Find where the given text appears and provide that cell's center as (X, Y) coordinate. 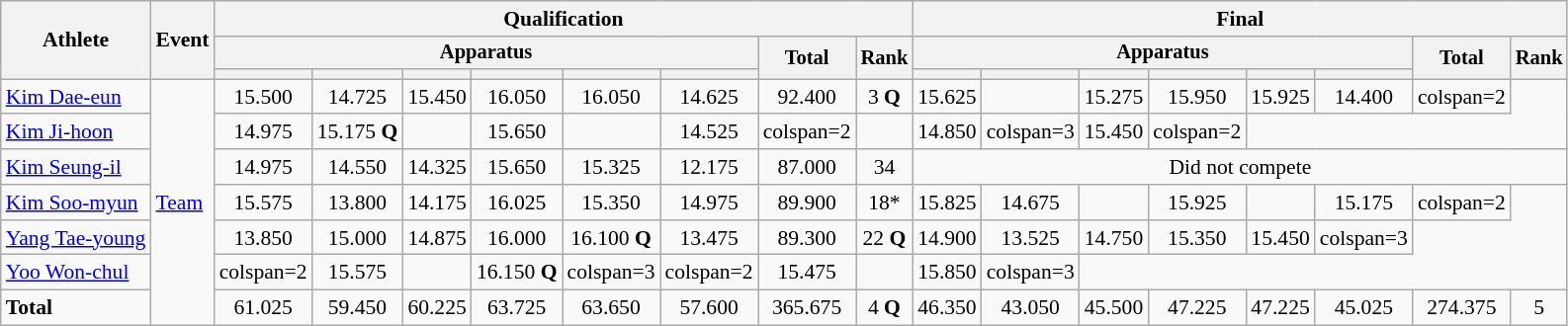
13.850 (263, 238)
16.150 Q (517, 273)
16.025 (517, 203)
15.825 (947, 203)
89.300 (807, 238)
87.000 (807, 167)
63.650 (611, 308)
22 Q (885, 238)
13.475 (710, 238)
Event (182, 40)
Kim Seung-il (76, 167)
34 (885, 167)
Qualification (564, 19)
15.175 Q (358, 132)
365.675 (807, 308)
16.000 (517, 238)
14.725 (358, 97)
Athlete (76, 40)
14.850 (947, 132)
60.225 (437, 308)
43.050 (1030, 308)
14.900 (947, 238)
15.275 (1113, 97)
15.175 (1364, 203)
14.325 (437, 167)
Yoo Won-chul (76, 273)
15.000 (358, 238)
92.400 (807, 97)
45.500 (1113, 308)
13.800 (358, 203)
14.675 (1030, 203)
18* (885, 203)
59.450 (358, 308)
Kim Dae-eun (76, 97)
15.325 (611, 167)
15.950 (1196, 97)
46.350 (947, 308)
3 Q (885, 97)
63.725 (517, 308)
14.875 (437, 238)
Team (182, 202)
15.850 (947, 273)
Did not compete (1240, 167)
14.550 (358, 167)
16.100 Q (611, 238)
12.175 (710, 167)
61.025 (263, 308)
15.475 (807, 273)
274.375 (1461, 308)
4 Q (885, 308)
Kim Ji-hoon (76, 132)
13.525 (1030, 238)
14.175 (437, 203)
14.750 (1113, 238)
14.625 (710, 97)
14.525 (710, 132)
15.500 (263, 97)
15.625 (947, 97)
5 (1539, 308)
89.900 (807, 203)
Yang Tae-young (76, 238)
14.400 (1364, 97)
Final (1240, 19)
57.600 (710, 308)
45.025 (1364, 308)
Kim Soo-myun (76, 203)
